Return the (X, Y) coordinate for the center point of the cell that contains the specified text.  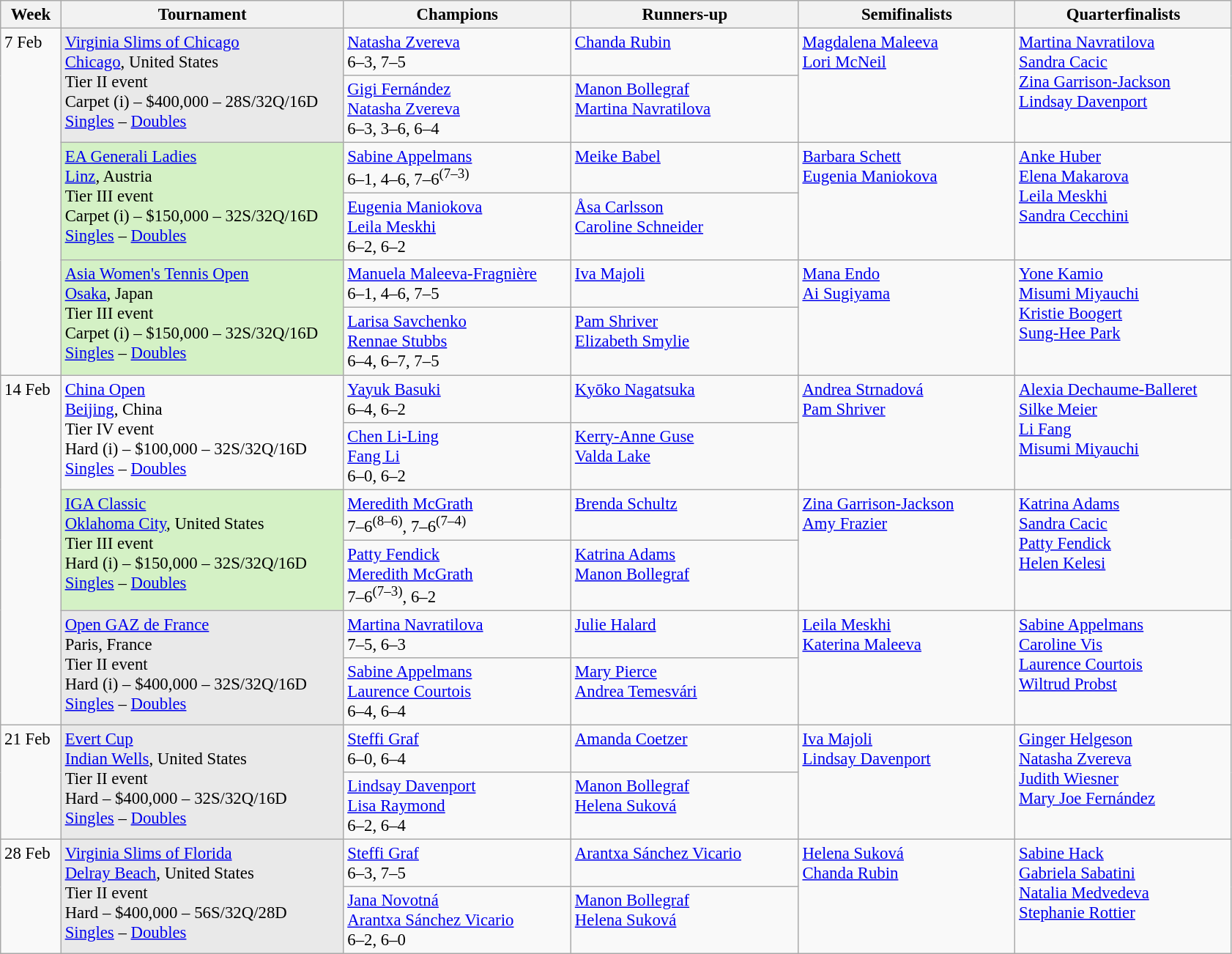
Arantxa Sánchez Vicario (686, 863)
Steffi Graf6–3, 7–5 (457, 863)
Mana Endo Ai Sugiyama (907, 318)
Julie Halard (686, 635)
Runners-up (686, 15)
Semifinalists (907, 15)
Steffi Graf6–0, 6–4 (457, 749)
Mary Pierce Andrea Temesvári (686, 692)
Helena Suková Chanda Rubin (907, 897)
Yone Kamio Misumi Miyauchi Kristie Boogert Sung-Hee Park (1124, 318)
Sabine Appelmans Laurence Courtois 6–4, 6–4 (457, 692)
Meredith McGrath7–6(8–6), 7–6(7–4) (457, 514)
Katrina Adams Sandra Cacic Patty Fendick Helen Kelesi (1124, 550)
Amanda Coetzer (686, 749)
Gigi Fernández Natasha Zvereva 6–3, 3–6, 6–4 (457, 109)
Yayuk Basuki6–4, 6–2 (457, 399)
Patty Fendick Meredith McGrath 7–6(7–3), 6–2 (457, 575)
Zina Garrison-Jackson Amy Frazier (907, 550)
Iva Majoli Lindsay Davenport (907, 782)
Anke Huber Elena Makarova Leila Meskhi Sandra Cecchini (1124, 202)
7 Feb (31, 202)
Asia Women's Tennis Open Osaka, JapanTier III eventCarpet (i) – $150,000 – 32S/32Q/16D Singles – Doubles (202, 318)
Andrea Strnadová Pam Shriver (907, 432)
Larisa Savchenko Rennae Stubbs 6–4, 6–7, 7–5 (457, 341)
Sabine Appelmans Caroline Vis Laurence Courtois Wiltrud Probst (1124, 668)
Åsa Carlsson Caroline Schneider (686, 227)
28 Feb (31, 897)
Kyōko Nagatsuka (686, 399)
Leila Meskhi Katerina Maleeva (907, 668)
Chanda Rubin (686, 53)
Open GAZ de France Paris, FranceTier II eventHard (i) – $400,000 – 32S/32Q/16D Singles – Doubles (202, 668)
Lindsay Davenport Lisa Raymond 6–2, 6–4 (457, 806)
Jana Novotná Arantxa Sánchez Vicario 6–2, 6–0 (457, 920)
Eugenia Maniokova Leila Meskhi 6–2, 6–2 (457, 227)
21 Feb (31, 782)
Manuela Maleeva-Fragnière6–1, 4–6, 7–5 (457, 284)
Evert Cup Indian Wells, United StatesTier II eventHard – $400,000 – 32S/32Q/16D Singles – Doubles (202, 782)
Champions (457, 15)
EA Generali Ladies Linz, AustriaTier III eventCarpet (i) – $150,000 – 32S/32Q/16D Singles – Doubles (202, 202)
Sabine Appelmans6–1, 4–6, 7–6(7–3) (457, 169)
Natasha Zvereva6–3, 7–5 (457, 53)
Pam Shriver Elizabeth Smylie (686, 341)
Magdalena Maleeva Lori McNeil (907, 86)
14 Feb (31, 550)
Quarterfinalists (1124, 15)
Week (31, 15)
Ginger Helgeson Natasha Zvereva Judith Wiesner Mary Joe Fernández (1124, 782)
Virginia Slims of Chicago Chicago, United StatesTier II eventCarpet (i) – $400,000 – 28S/32Q/16D Singles – Doubles (202, 86)
Manon Bollegraf Martina Navratilova (686, 109)
Meike Babel (686, 169)
IGA ClassicOklahoma City, United StatesTier III eventHard (i) – $150,000 – 32S/32Q/16D Singles – Doubles (202, 550)
Tournament (202, 15)
Barbara Schett Eugenia Maniokova (907, 202)
Brenda Schultz (686, 514)
Katrina Adams Manon Bollegraf (686, 575)
Kerry-Anne Guse Valda Lake (686, 456)
Martina Navratilova Sandra Cacic Zina Garrison-Jackson Lindsay Davenport (1124, 86)
Iva Majoli (686, 284)
Chen Li-Ling Fang Li 6–0, 6–2 (457, 456)
Alexia Dechaume-Balleret Silke Meier Li Fang Misumi Miyauchi (1124, 432)
Sabine Hack Gabriela Sabatini Natalia Medvedeva Stephanie Rottier (1124, 897)
Virginia Slims of Florida Delray Beach, United StatesTier II eventHard – $400,000 – 56S/32Q/28D Singles – Doubles (202, 897)
China Open Beijing, ChinaTier IV eventHard (i) – $100,000 – 32S/32Q/16D Singles – Doubles (202, 432)
Martina Navratilova7–5, 6–3 (457, 635)
